Return [X, Y] of the center of cell containing provided text 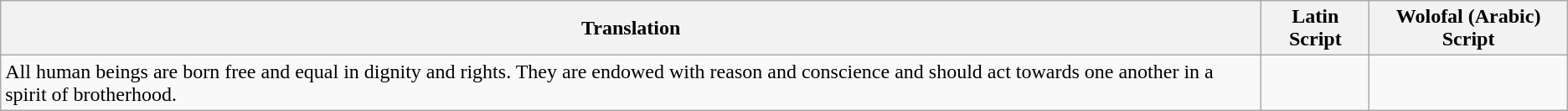
Latin Script [1315, 29]
Translation [632, 29]
Wolofal (Arabic) Script [1468, 29]
